Find where the given text appears and provide that cell's center as (x, y) coordinate. 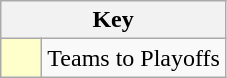
Key (114, 20)
Teams to Playoffs (134, 58)
